Locate the cell with the specified text and output its (x, y) center coordinate. 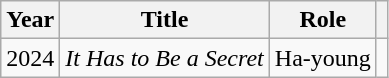
Role (322, 20)
2024 (30, 58)
It Has to Be a Secret (164, 58)
Year (30, 20)
Title (164, 20)
Ha-young (322, 58)
